Scan for the cell matching the given text and deliver its [x, y] coordinate at center. 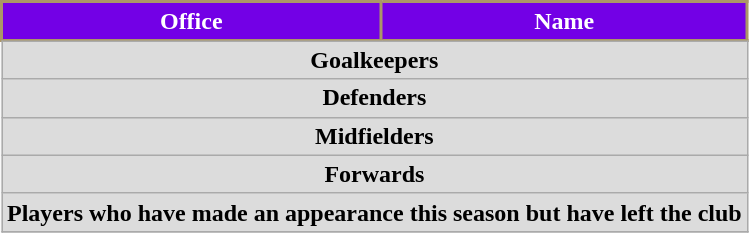
Goalkeepers [375, 60]
Forwards [375, 174]
Name [564, 22]
Midfielders [375, 136]
Defenders [375, 98]
Players who have made an appearance this season but have left the club [375, 212]
Office [192, 22]
